Identify which cell holds the provided text, then report its (X, Y) central coordinate. 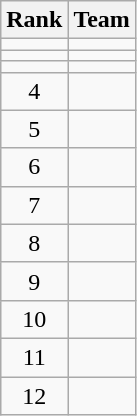
9 (34, 281)
6 (34, 167)
Rank (34, 20)
11 (34, 357)
5 (34, 129)
12 (34, 395)
10 (34, 319)
4 (34, 91)
8 (34, 243)
Team (102, 20)
7 (34, 205)
